Provide the [X, Y] coordinate of the cell's center where the given text is located.  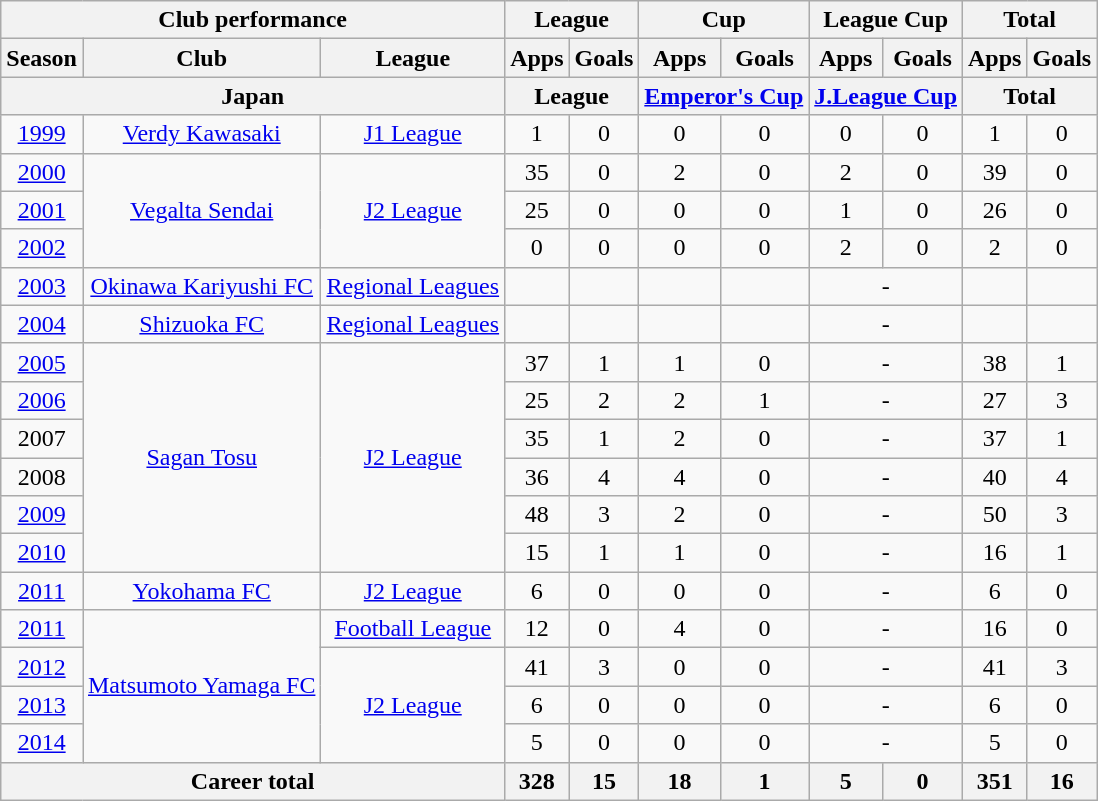
2014 [42, 743]
Football League [413, 629]
Shizuoka FC [201, 324]
48 [537, 515]
Cup [724, 20]
Season [42, 58]
40 [995, 477]
J1 League [413, 134]
38 [995, 362]
Okinawa Kariyushi FC [201, 286]
2003 [42, 286]
League Cup [886, 20]
2004 [42, 324]
2000 [42, 172]
Matsumoto Yamaga FC [201, 686]
2009 [42, 515]
Club performance [253, 20]
2005 [42, 362]
2008 [42, 477]
50 [995, 515]
39 [995, 172]
328 [537, 781]
2001 [42, 210]
Vegalta Sendai [201, 210]
12 [537, 629]
1999 [42, 134]
Sagan Tosu [201, 457]
2012 [42, 667]
2002 [42, 248]
27 [995, 400]
2006 [42, 400]
2013 [42, 705]
18 [680, 781]
2007 [42, 438]
Emperor's Cup [724, 96]
26 [995, 210]
2010 [42, 553]
Yokohama FC [201, 591]
Japan [253, 96]
36 [537, 477]
J.League Cup [886, 96]
Club [201, 58]
Verdy Kawasaki [201, 134]
351 [995, 781]
Career total [253, 781]
